Provide the (x, y) coordinate of the cell's center where the given text is located.  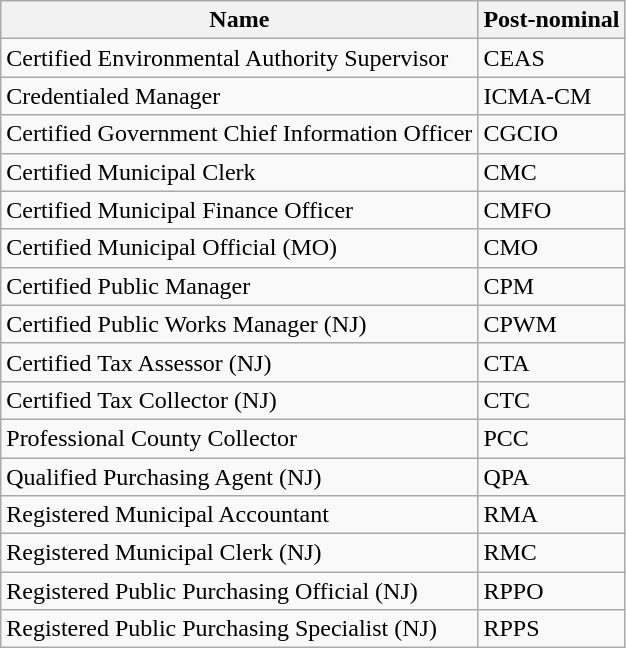
CMC (552, 172)
Qualified Purchasing Agent (NJ) (240, 477)
Registered Public Purchasing Official (NJ) (240, 591)
Certified Public Manager (240, 286)
Certified Public Works Manager (NJ) (240, 324)
Registered Municipal Accountant (240, 515)
QPA (552, 477)
Post-nominal (552, 20)
Certified Tax Assessor (NJ) (240, 362)
RPPO (552, 591)
RPPS (552, 629)
RMA (552, 515)
CTC (552, 400)
CMFO (552, 210)
Certified Government Chief Information Officer (240, 134)
Professional County Collector (240, 438)
Registered Public Purchasing Specialist (NJ) (240, 629)
CTA (552, 362)
PCC (552, 438)
Registered Municipal Clerk (NJ) (240, 553)
Certified Tax Collector (NJ) (240, 400)
CGCIO (552, 134)
Certified Municipal Finance Officer (240, 210)
Credentialed Manager (240, 96)
CPM (552, 286)
CEAS (552, 58)
Certified Municipal Official (MO) (240, 248)
ICMA-CM (552, 96)
RMC (552, 553)
Certified Environmental Authority Supervisor (240, 58)
CMO (552, 248)
Name (240, 20)
CPWM (552, 324)
Certified Municipal Clerk (240, 172)
